Detect which cell encompasses the target text, then output its [x, y] center coordinate. 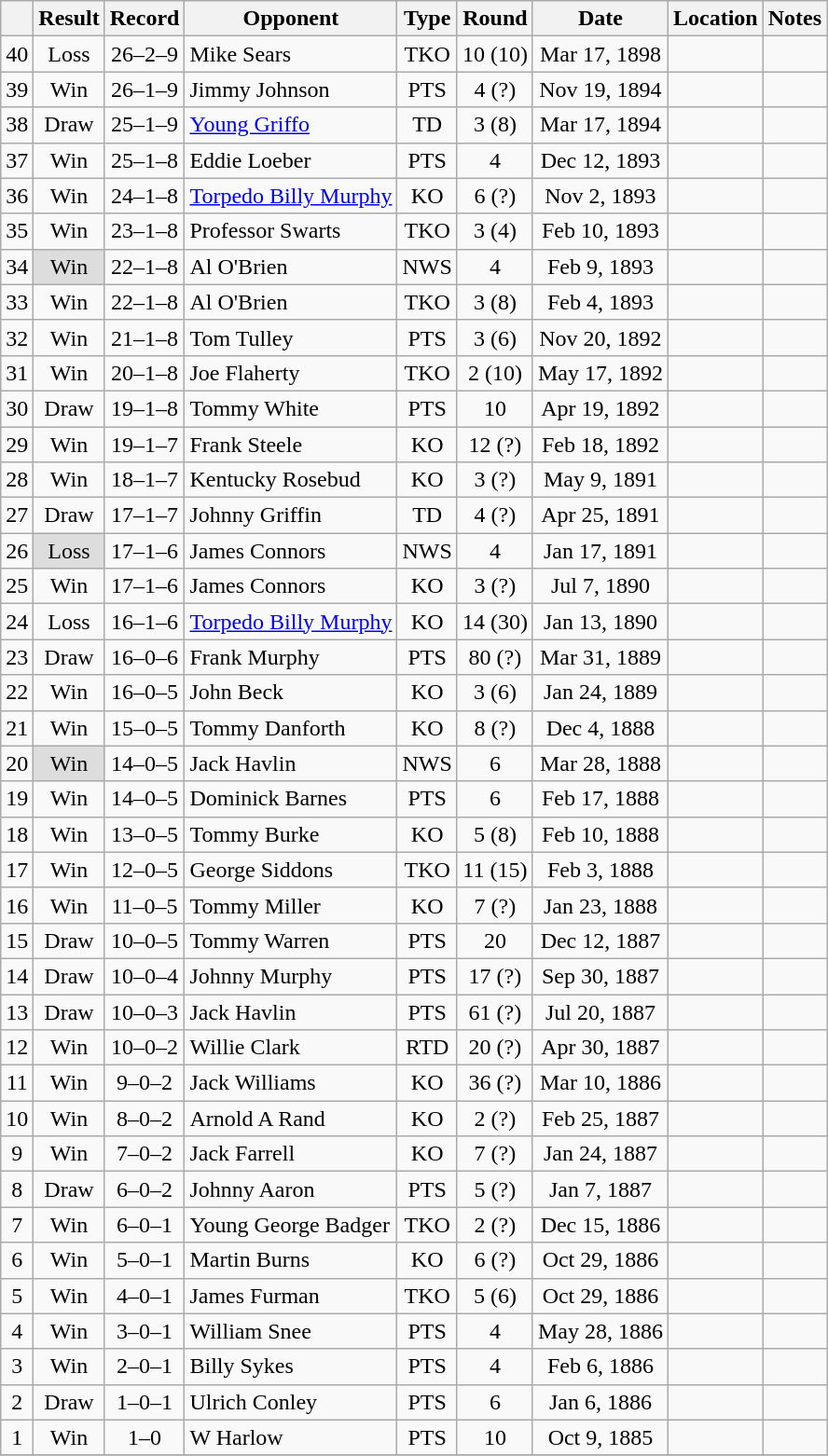
Feb 25, 1887 [600, 1119]
18 [17, 834]
Jan 24, 1889 [600, 693]
Notes [794, 19]
10–0–2 [145, 1048]
William Snee [291, 1331]
Tommy Burke [291, 834]
9–0–2 [145, 1083]
Apr 30, 1887 [600, 1048]
16–0–6 [145, 657]
Round [494, 19]
Mar 10, 1886 [600, 1083]
Dominick Barnes [291, 799]
14 (30) [494, 622]
17–1–7 [145, 515]
Jack Williams [291, 1083]
Nov 2, 1893 [600, 196]
5 (?) [494, 1189]
Ulrich Conley [291, 1402]
8–0–2 [145, 1119]
2–0–1 [145, 1367]
23 [17, 657]
8 (?) [494, 728]
10 (10) [494, 54]
RTD [427, 1048]
10–0–3 [145, 1011]
28 [17, 480]
Jan 6, 1886 [600, 1402]
Sep 30, 1887 [600, 976]
Young Griffo [291, 125]
6–0–1 [145, 1225]
16–0–5 [145, 693]
Arnold A Rand [291, 1119]
61 (?) [494, 1011]
15 [17, 941]
Nov 20, 1892 [600, 337]
Feb 17, 1888 [600, 799]
Apr 19, 1892 [600, 408]
12 [17, 1048]
Feb 3, 1888 [600, 870]
Feb 10, 1888 [600, 834]
Tommy Danforth [291, 728]
Feb 10, 1893 [600, 231]
Mar 17, 1898 [600, 54]
31 [17, 373]
1–0 [145, 1437]
7–0–2 [145, 1154]
Opponent [291, 19]
19–1–8 [145, 408]
Young George Badger [291, 1225]
Tommy Warren [291, 941]
21 [17, 728]
Eddie Loeber [291, 160]
24 [17, 622]
40 [17, 54]
19 [17, 799]
Tommy White [291, 408]
Mike Sears [291, 54]
Result [69, 19]
Kentucky Rosebud [291, 480]
Martin Burns [291, 1260]
3 (4) [494, 231]
Jimmy Johnson [291, 89]
Jul 7, 1890 [600, 586]
Willie Clark [291, 1048]
29 [17, 445]
39 [17, 89]
5 (6) [494, 1296]
36 (?) [494, 1083]
Date [600, 19]
20 (?) [494, 1048]
38 [17, 125]
Mar 31, 1889 [600, 657]
25–1–9 [145, 125]
Frank Steele [291, 445]
Feb 4, 1893 [600, 302]
Jan 17, 1891 [600, 551]
Jan 7, 1887 [600, 1189]
30 [17, 408]
Jan 13, 1890 [600, 622]
12 (?) [494, 445]
Jan 23, 1888 [600, 905]
14 [17, 976]
Joe Flaherty [291, 373]
25 [17, 586]
Dec 12, 1893 [600, 160]
13 [17, 1011]
Oct 9, 1885 [600, 1437]
27 [17, 515]
Jan 24, 1887 [600, 1154]
12–0–5 [145, 870]
May 28, 1886 [600, 1331]
37 [17, 160]
36 [17, 196]
James Furman [291, 1296]
6–0–2 [145, 1189]
Dec 4, 1888 [600, 728]
Jul 20, 1887 [600, 1011]
33 [17, 302]
22 [17, 693]
1–0–1 [145, 1402]
13–0–5 [145, 834]
4–0–1 [145, 1296]
20–1–8 [145, 373]
17 [17, 870]
John Beck [291, 693]
15–0–5 [145, 728]
18–1–7 [145, 480]
Frank Murphy [291, 657]
Mar 17, 1894 [600, 125]
Location [715, 19]
26–1–9 [145, 89]
24–1–8 [145, 196]
32 [17, 337]
Johnny Aaron [291, 1189]
5 [17, 1296]
3 [17, 1367]
Professor Swarts [291, 231]
5 (8) [494, 834]
Tommy Miller [291, 905]
19–1–7 [145, 445]
2 [17, 1402]
Johnny Griffin [291, 515]
10–0–4 [145, 976]
Dec 15, 1886 [600, 1225]
Dec 12, 1887 [600, 941]
Tom Tulley [291, 337]
7 [17, 1225]
W Harlow [291, 1437]
26–2–9 [145, 54]
21–1–8 [145, 337]
9 [17, 1154]
8 [17, 1189]
1 [17, 1437]
10–0–5 [145, 941]
11 (15) [494, 870]
5–0–1 [145, 1260]
Nov 19, 1894 [600, 89]
2 (10) [494, 373]
Mar 28, 1888 [600, 763]
Feb 9, 1893 [600, 267]
Apr 25, 1891 [600, 515]
34 [17, 267]
Type [427, 19]
George Siddons [291, 870]
16 [17, 905]
Johnny Murphy [291, 976]
11–0–5 [145, 905]
25–1–8 [145, 160]
May 9, 1891 [600, 480]
16–1–6 [145, 622]
35 [17, 231]
80 (?) [494, 657]
Feb 18, 1892 [600, 445]
Feb 6, 1886 [600, 1367]
May 17, 1892 [600, 373]
Jack Farrell [291, 1154]
Billy Sykes [291, 1367]
23–1–8 [145, 231]
Record [145, 19]
3–0–1 [145, 1331]
11 [17, 1083]
17 (?) [494, 976]
26 [17, 551]
